For the text-containing cell, return its midpoint in (X, Y) coordinate format. 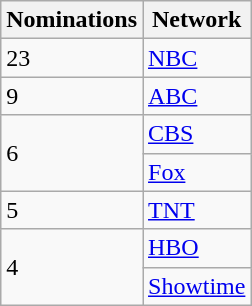
4 (72, 267)
NBC (196, 58)
23 (72, 58)
ABC (196, 96)
Nominations (72, 20)
9 (72, 96)
CBS (196, 134)
5 (72, 210)
Showtime (196, 286)
Network (196, 20)
Fox (196, 172)
6 (72, 153)
HBO (196, 248)
TNT (196, 210)
